Search for the cell housing the specified text and yield its (X, Y) center coordinate. 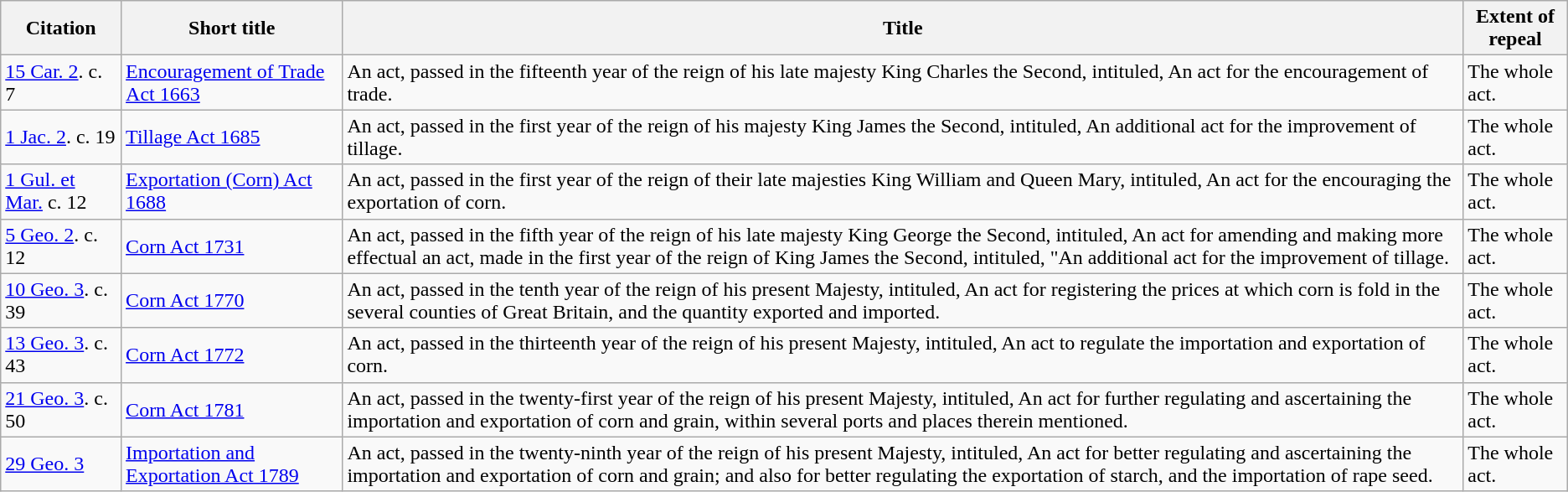
Extent of repeal (1515, 28)
Corn Act 1772 (232, 355)
Corn Act 1770 (232, 300)
Short title (232, 28)
Corn Act 1731 (232, 246)
1 Gul. et Mar. c. 12 (61, 191)
An act, passed in the fifteenth year of the reign of his late majesty King Charles the Second, intituled, An act for the encouragement of trade. (903, 82)
Encouragement of Trade Act 1663 (232, 82)
Exportation (Corn) Act 1688 (232, 191)
1 Jac. 2. c. 19 (61, 137)
15 Car. 2. c. 7 (61, 82)
10 Geo. 3. c. 39 (61, 300)
29 Geo. 3 (61, 464)
An act, passed in the first year of the reign of his majesty King James the Second, intituled, An additional act for the improvement of tillage. (903, 137)
Citation (61, 28)
5 Geo. 2. c. 12 (61, 246)
21 Geo. 3. c. 50 (61, 409)
An act, passed in the thirteenth year of the reign of his present Majesty, intituled, An act to regulate the importation and exportation of corn. (903, 355)
Title (903, 28)
Tillage Act 1685 (232, 137)
13 Geo. 3. c. 43 (61, 355)
Importation and Exportation Act 1789 (232, 464)
Corn Act 1781 (232, 409)
